Locate the cell with the specified text and output its (x, y) center coordinate. 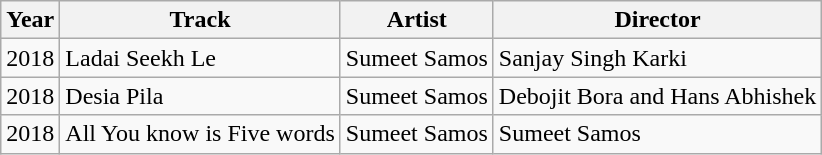
Track (200, 20)
Desia Pila (200, 96)
All You know is Five words (200, 134)
Ladai Seekh Le (200, 58)
Artist (416, 20)
Sanjay Singh Karki (657, 58)
Debojit Bora and Hans Abhishek (657, 96)
Director (657, 20)
Year (30, 20)
